Pinpoint the cell where the given text exists, returning its [X, Y] midpoint coordinate. 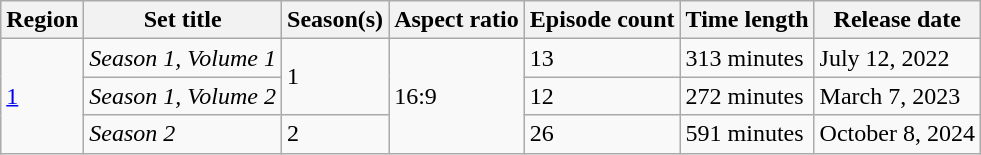
313 minutes [747, 58]
Release date [897, 20]
Episode count [602, 20]
July 12, 2022 [897, 58]
2 [336, 134]
Season 1, Volume 1 [183, 58]
16:9 [457, 96]
591 minutes [747, 134]
March 7, 2023 [897, 96]
Set title [183, 20]
Aspect ratio [457, 20]
Region [42, 20]
Season 1, Volume 2 [183, 96]
October 8, 2024 [897, 134]
12 [602, 96]
13 [602, 58]
Time length [747, 20]
Season 2 [183, 134]
Season(s) [336, 20]
26 [602, 134]
272 minutes [747, 96]
